Return [X, Y] of the center of cell containing provided text 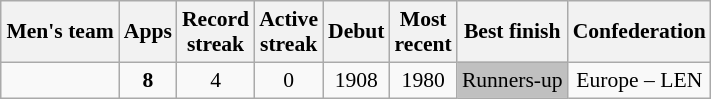
Men's team [60, 32]
Best finish [512, 32]
Apps [148, 32]
Activestreak [288, 32]
Recordstreak [216, 32]
8 [148, 80]
1980 [424, 80]
4 [216, 80]
Mostrecent [424, 32]
Runners-up [512, 80]
1908 [356, 80]
0 [288, 80]
Debut [356, 32]
Europe – LEN [640, 80]
Confederation [640, 32]
